Find where the given text appears and provide that cell's center as [x, y] coordinate. 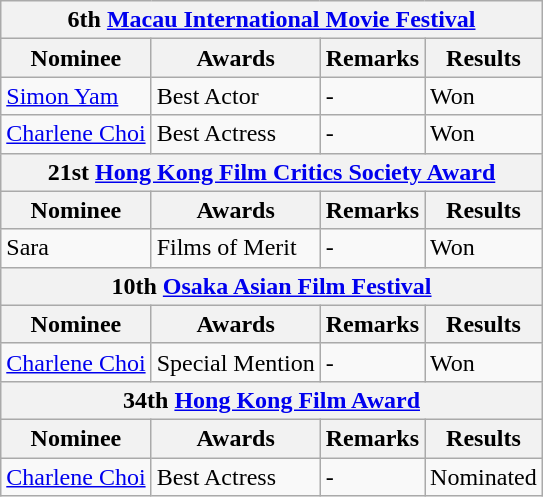
Special Mention [236, 362]
21st Hong Kong Film Critics Society Award [272, 172]
Simon Yam [76, 96]
6th Macau International Movie Festival [272, 20]
10th Osaka Asian Film Festival [272, 286]
Sara [76, 248]
34th Hong Kong Film Award [272, 400]
Best Actor [236, 96]
Films of Merit [236, 248]
Nominated [484, 477]
